Provide the [X, Y] coordinate of the cell's center where the given text is located.  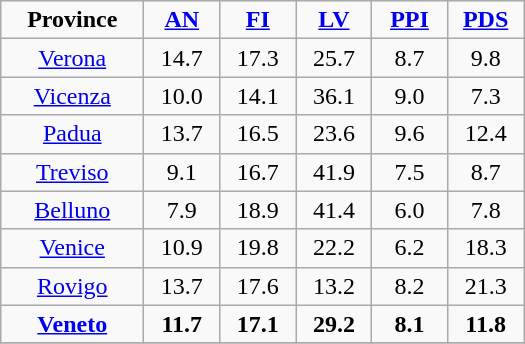
17.3 [258, 58]
FI [258, 20]
22.2 [334, 248]
13.2 [334, 286]
LV [334, 20]
29.2 [334, 324]
7.3 [486, 96]
16.7 [258, 172]
18.3 [486, 248]
Venice [72, 248]
23.6 [334, 134]
18.9 [258, 210]
10.0 [182, 96]
9.0 [410, 96]
36.1 [334, 96]
17.6 [258, 286]
8.1 [410, 324]
6.0 [410, 210]
Treviso [72, 172]
PDS [486, 20]
10.9 [182, 248]
9.1 [182, 172]
Vicenza [72, 96]
21.3 [486, 286]
7.5 [410, 172]
41.4 [334, 210]
Verona [72, 58]
Rovigo [72, 286]
Belluno [72, 210]
9.6 [410, 134]
Veneto [72, 324]
PPI [410, 20]
14.7 [182, 58]
7.8 [486, 210]
17.1 [258, 324]
8.2 [410, 286]
14.1 [258, 96]
7.9 [182, 210]
Padua [72, 134]
9.8 [486, 58]
11.8 [486, 324]
25.7 [334, 58]
6.2 [410, 248]
16.5 [258, 134]
19.8 [258, 248]
12.4 [486, 134]
AN [182, 20]
11.7 [182, 324]
41.9 [334, 172]
Province [72, 20]
